Provide the [X, Y] coordinate of the cell's center where the given text is located.  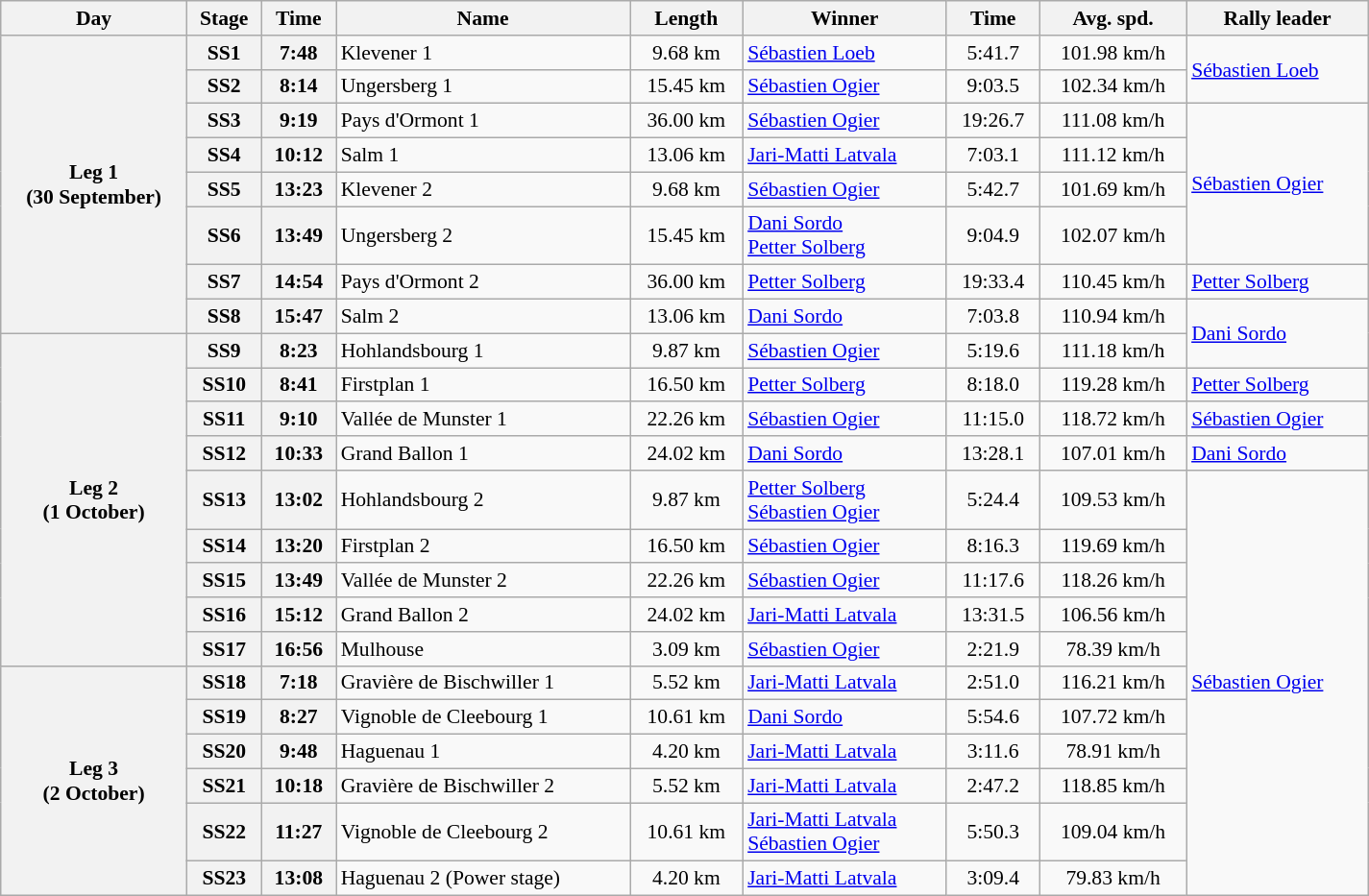
9:03.5 [993, 86]
119.69 km/h [1112, 546]
118.72 km/h [1112, 420]
9:48 [299, 752]
Vignoble de Cleebourg 2 [483, 832]
8:14 [299, 86]
8:23 [299, 351]
SS15 [224, 581]
Salm 2 [483, 317]
8:41 [299, 385]
Ungersberg 2 [483, 236]
11:17.6 [993, 581]
2:51.0 [993, 683]
SS11 [224, 420]
SS1 [224, 53]
SS9 [224, 351]
Vignoble de Cleebourg 1 [483, 717]
109.53 km/h [1112, 499]
8:27 [299, 717]
SS22 [224, 832]
Avg. spd. [1112, 18]
Grand Ballon 2 [483, 615]
Winner [844, 18]
101.98 km/h [1112, 53]
Haguenau 1 [483, 752]
2:21.9 [993, 649]
10:33 [299, 453]
7:03.1 [993, 156]
Ungersberg 1 [483, 86]
9:04.9 [993, 236]
SS14 [224, 546]
106.56 km/h [1112, 615]
79.83 km/h [1112, 879]
SS5 [224, 189]
Grand Ballon 1 [483, 453]
8:16.3 [993, 546]
Firstplan 1 [483, 385]
Name [483, 18]
Hohlandsbourg 1 [483, 351]
SS6 [224, 236]
5:41.7 [993, 53]
16:56 [299, 649]
7:18 [299, 683]
7:03.8 [993, 317]
5:24.4 [993, 499]
Salm 1 [483, 156]
118.26 km/h [1112, 581]
119.28 km/h [1112, 385]
SS8 [224, 317]
102.34 km/h [1112, 86]
SS4 [224, 156]
5:50.3 [993, 832]
110.45 km/h [1112, 282]
13:23 [299, 189]
Leg 2(1 October) [94, 499]
2:47.2 [993, 786]
SS20 [224, 752]
111.12 km/h [1112, 156]
Vallée de Munster 2 [483, 581]
Gravière de Bischwiller 1 [483, 683]
Leg 1(30 September) [94, 184]
Day [94, 18]
Gravière de Bischwiller 2 [483, 786]
13:20 [299, 546]
13:31.5 [993, 615]
SS13 [224, 499]
Dani Sordo Petter Solberg [844, 236]
8:18.0 [993, 385]
116.21 km/h [1112, 683]
7:48 [299, 53]
Mulhouse [483, 649]
110.94 km/h [1112, 317]
Stage [224, 18]
102.07 km/h [1112, 236]
10:18 [299, 786]
Length [687, 18]
Leg 3(2 October) [94, 780]
15:12 [299, 615]
13:08 [299, 879]
78.91 km/h [1112, 752]
Pays d'Ormont 1 [483, 121]
118.85 km/h [1112, 786]
Pays d'Ormont 2 [483, 282]
3:11.6 [993, 752]
13:28.1 [993, 453]
5:19.6 [993, 351]
5:54.6 [993, 717]
5:42.7 [993, 189]
101.69 km/h [1112, 189]
14:54 [299, 282]
78.39 km/h [1112, 649]
107.72 km/h [1112, 717]
SS18 [224, 683]
Hohlandsbourg 2 [483, 499]
SS16 [224, 615]
SS19 [224, 717]
111.08 km/h [1112, 121]
19:33.4 [993, 282]
9:19 [299, 121]
Vallée de Munster 1 [483, 420]
15:47 [299, 317]
10:12 [299, 156]
11:15.0 [993, 420]
Rally leader [1278, 18]
3:09.4 [993, 879]
SS10 [224, 385]
19:26.7 [993, 121]
SS21 [224, 786]
111.18 km/h [1112, 351]
Klevener 2 [483, 189]
SS17 [224, 649]
9:10 [299, 420]
Haguenau 2 (Power stage) [483, 879]
SS23 [224, 879]
Petter Solberg Sébastien Ogier [844, 499]
SS2 [224, 86]
Jari-Matti Latvala Sébastien Ogier [844, 832]
3.09 km [687, 649]
109.04 km/h [1112, 832]
107.01 km/h [1112, 453]
SS12 [224, 453]
SS3 [224, 121]
Klevener 1 [483, 53]
13:02 [299, 499]
SS7 [224, 282]
Firstplan 2 [483, 546]
11:27 [299, 832]
